Capture the cell that displays the provided text and extract its (x, y) central coordinate. 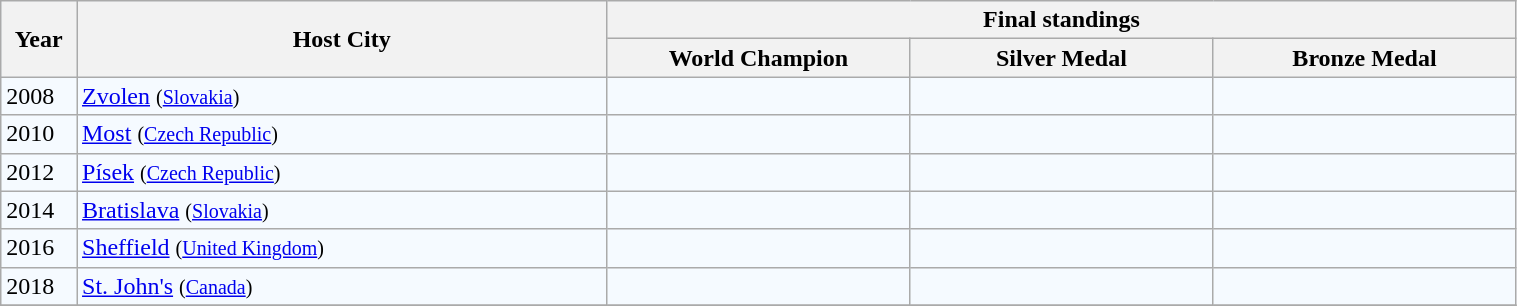
2014 (39, 210)
Most (Czech Republic) (341, 134)
Bratislava (Slovakia) (341, 210)
Bronze Medal (1364, 58)
2012 (39, 172)
Silver Medal (1062, 58)
2010 (39, 134)
World Champion (758, 58)
Sheffield (United Kingdom) (341, 248)
2008 (39, 96)
Year (39, 39)
2016 (39, 248)
Písek (Czech Republic) (341, 172)
St. John's (Canada) (341, 286)
Final standings (1062, 20)
2018 (39, 286)
Host City (341, 39)
Zvolen (Slovakia) (341, 96)
